Pinpoint the cell where the given text exists, returning its (X, Y) midpoint coordinate. 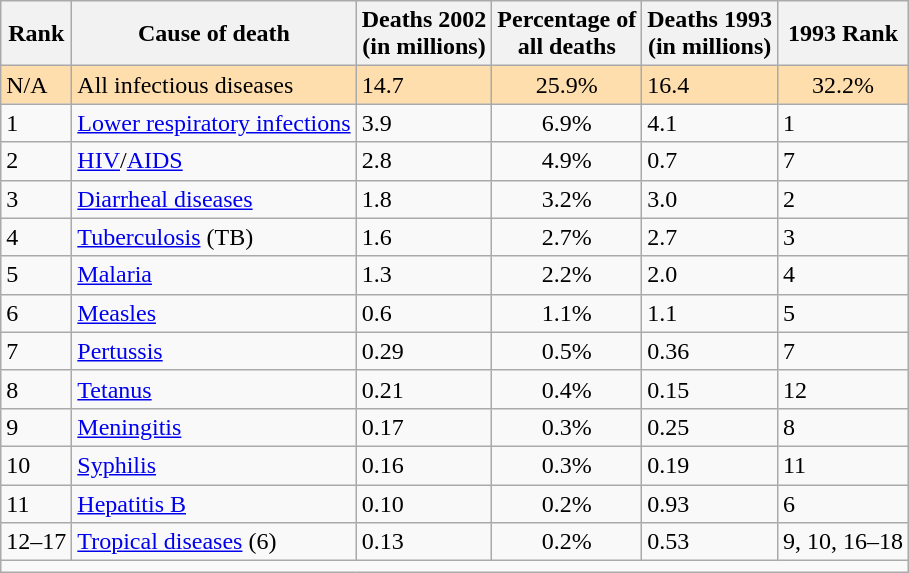
4.1 (710, 123)
Percentage of all deaths (567, 34)
14.7 (424, 85)
Tetanus (214, 389)
1993 Rank (842, 34)
0.10 (424, 503)
10 (36, 465)
32.2% (842, 85)
Deaths 1993 (in millions) (710, 34)
Tropical diseases (6) (214, 542)
2.7 (710, 237)
0.21 (424, 389)
0.53 (710, 542)
0.4% (567, 389)
0.13 (424, 542)
0.93 (710, 503)
9 (36, 427)
Hepatitis B (214, 503)
6.9% (567, 123)
2.2% (567, 275)
Lower respiratory infections (214, 123)
0.15 (710, 389)
0.7 (710, 161)
HIV/AIDS (214, 161)
1.8 (424, 199)
12–17 (36, 542)
1.1 (710, 313)
1.3 (424, 275)
9, 10, 16–18 (842, 542)
Pertussis (214, 351)
4.9% (567, 161)
3.2% (567, 199)
12 (842, 389)
N/A (36, 85)
Cause of death (214, 34)
0.19 (710, 465)
Diarrheal diseases (214, 199)
All infectious diseases (214, 85)
2.0 (710, 275)
1.1% (567, 313)
3.0 (710, 199)
0.17 (424, 427)
Rank (36, 34)
2.8 (424, 161)
3.9 (424, 123)
0.29 (424, 351)
Tuberculosis (TB) (214, 237)
0.6 (424, 313)
1.6 (424, 237)
Syphilis (214, 465)
0.25 (710, 427)
2.7% (567, 237)
Malaria (214, 275)
0.36 (710, 351)
25.9% (567, 85)
16.4 (710, 85)
Measles (214, 313)
Deaths 2002 (in millions) (424, 34)
Meningitis (214, 427)
0.5% (567, 351)
0.16 (424, 465)
